Determine the [X, Y] coordinate at the center of the cell enclosing the given text.  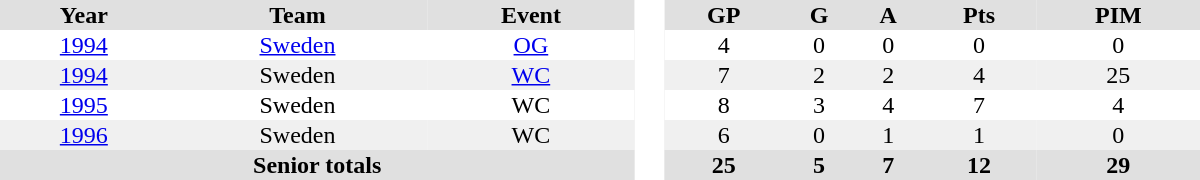
PIM [1118, 15]
Year [84, 15]
Team [298, 15]
1996 [84, 135]
29 [1118, 165]
12 [980, 165]
A [888, 15]
Event [530, 15]
G [818, 15]
OG [530, 45]
1995 [84, 105]
6 [724, 135]
8 [724, 105]
Senior totals [317, 165]
Pts [980, 15]
3 [818, 105]
GP [724, 15]
5 [818, 165]
